Capture the cell that displays the provided text and extract its (x, y) central coordinate. 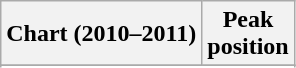
Chart (2010–2011) (102, 34)
Peakposition (248, 34)
